Provide the [X, Y] coordinate of the cell's center where the given text is located.  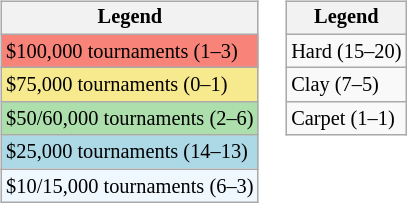
$10/15,000 tournaments (6–3) [130, 186]
$50/60,000 tournaments (2–6) [130, 119]
Carpet (1–1) [346, 119]
Clay (7–5) [346, 85]
$100,000 tournaments (1–3) [130, 51]
$25,000 tournaments (14–13) [130, 152]
$75,000 tournaments (0–1) [130, 85]
Hard (15–20) [346, 51]
